From the cell containing the given text, extract its center point as [x, y] coordinate. 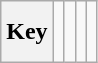
Key [27, 32]
